Capture the cell that displays the provided text and extract its (X, Y) central coordinate. 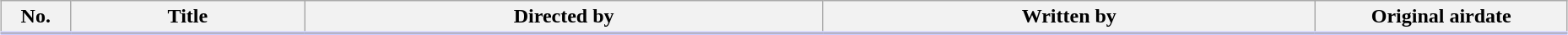
Directed by (564, 17)
Title (187, 17)
No. (35, 17)
Original airdate (1441, 17)
Written by (1068, 17)
